Return (X, Y) of the center of cell containing provided text 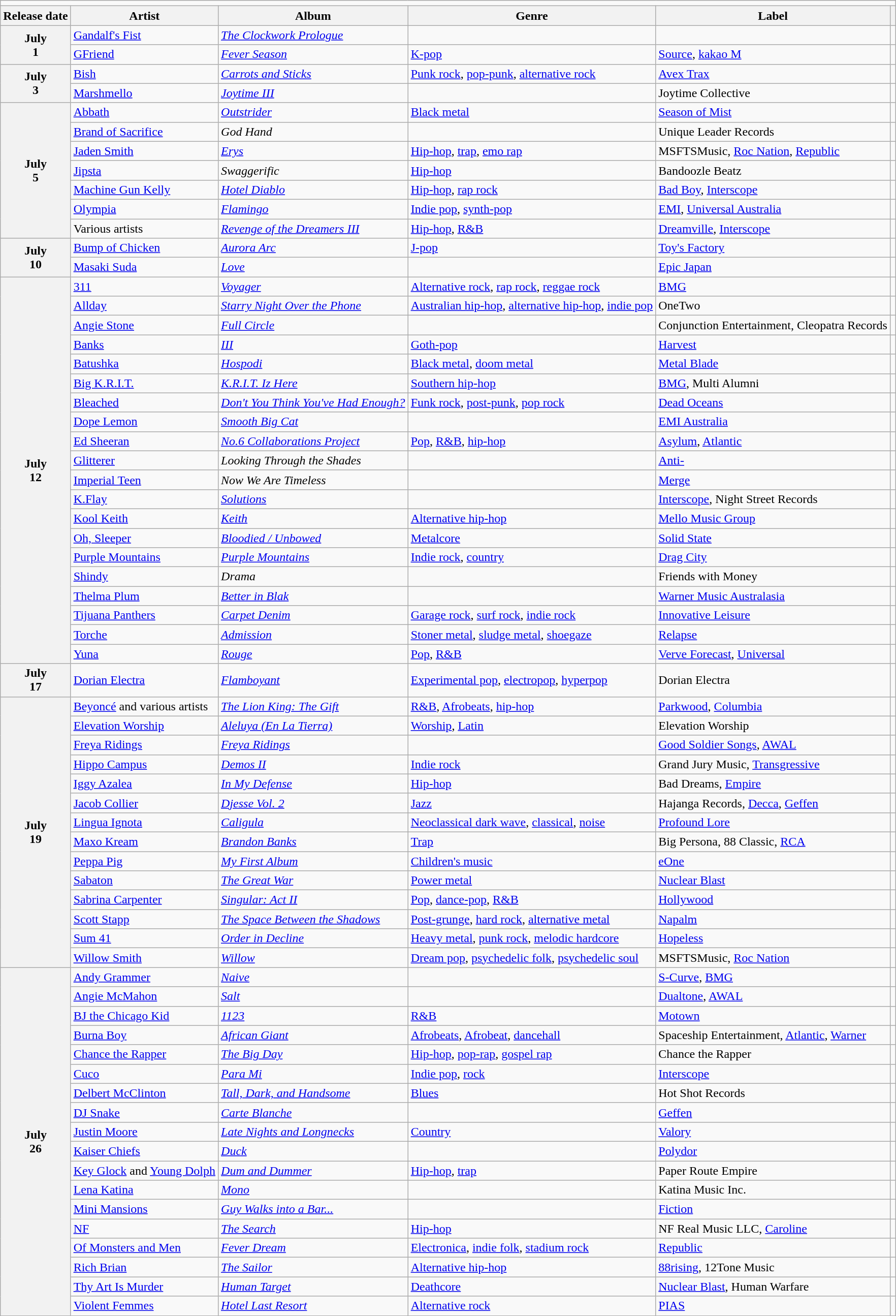
Fiction (773, 1209)
Australian hip-hop, alternative hip-hop, indie pop (532, 306)
Admission (313, 635)
Singular: Act II (313, 900)
Hotel Last Resort (313, 1306)
Bad Dreams, Empire (773, 784)
African Giant (313, 1035)
Love (313, 267)
Andy Grammer (144, 977)
Post-grunge, hard rock, alternative metal (532, 919)
PIAS (773, 1306)
Dream pop, psychedelic folk, psychedelic soul (532, 958)
Yuna (144, 654)
Stoner metal, sludge metal, shoegaze (532, 635)
Hip-hop, pop-rap, gospel rap (532, 1054)
Big K.R.I.T. (144, 383)
Dead Oceans (773, 402)
Justin Moore (144, 1132)
Imperial Teen (144, 480)
III (313, 344)
Big Persona, 88 Classic, RCA (773, 841)
Indie rock, country (532, 557)
Relapse (773, 635)
Jazz (532, 803)
Verve Forecast, Universal (773, 654)
Angie Stone (144, 325)
Bish (144, 74)
Profound Lore (773, 822)
Valory (773, 1132)
Bad Boy, Interscope (773, 190)
Parkwood, Columbia (773, 706)
Masaki Suda (144, 267)
Flamingo (313, 209)
Duck (313, 1151)
Jipsta (144, 170)
MSFTSMusic, Roc Nation, Republic (773, 151)
Scott Stapp (144, 919)
Release date (36, 16)
Aurora Arc (313, 248)
The Search (313, 1229)
Asylum, Atlantic (773, 441)
Trap (532, 841)
Keith (313, 518)
The Clockwork Prologue (313, 35)
Friends with Money (773, 577)
Swaggerific (313, 170)
K.R.I.T. Iz Here (313, 383)
Hospodi (313, 364)
Paper Route Empire (773, 1170)
Metalcore (532, 538)
311 (144, 287)
Epic Japan (773, 267)
Heavy metal, punk rock, melodic hardcore (532, 938)
Polydor (773, 1151)
Of Monsters and Men (144, 1248)
Solutions (313, 499)
In My Defense (313, 784)
Harvest (773, 344)
Brand of Sacrifice (144, 132)
Geffen (773, 1112)
July3 (36, 83)
The Great War (313, 881)
Voyager (313, 287)
Country (532, 1132)
Fever Dream (313, 1248)
Caligula (313, 822)
Power metal (532, 881)
Delbert McClinton (144, 1093)
The Space Between the Shadows (313, 919)
Interscope (773, 1074)
The Sailor (313, 1267)
Beyoncé and various artists (144, 706)
Rich Brian (144, 1267)
My First Album (313, 861)
Don't You Think You've Had Enough? (313, 402)
OneTwo (773, 306)
Mono (313, 1190)
R&B (532, 1016)
Garage rock, surf rock, indie rock (532, 615)
Innovative Leisure (773, 615)
Experimental pop, electropop, hyperpop (532, 680)
Deathcore (532, 1287)
Demos II (313, 764)
Carrots and Sticks (313, 74)
The Lion King: The Gift (313, 706)
Interscope, Night Street Records (773, 499)
Looking Through the Shades (313, 460)
Artist (144, 16)
Glitterer (144, 460)
Banks (144, 344)
Full Circle (313, 325)
Outstrider (313, 112)
Lena Katina (144, 1190)
Kool Keith (144, 518)
Alternative rock (532, 1306)
Mello Music Group (773, 518)
Napalm (773, 919)
Guy Walks into a Bar... (313, 1209)
J-pop (532, 248)
Republic (773, 1248)
Bump of Chicken (144, 248)
Better in Blak (313, 596)
Funk rock, post-punk, pop rock (532, 402)
Grand Jury Music, Transgressive (773, 764)
Merge (773, 480)
Various artists (144, 228)
Naive (313, 977)
Good Soldier Songs, AWAL (773, 745)
Salt (313, 996)
BMG (773, 287)
Album (313, 16)
Order in Decline (313, 938)
Joytime III (313, 93)
K.Flay (144, 499)
Bandoozle Beatz (773, 170)
Indie pop, rock (532, 1074)
Afrobeats, Afrobeat, dancehall (532, 1035)
Iggy Azalea (144, 784)
Hip-hop, R&B (532, 228)
Batushka (144, 364)
July19 (36, 832)
Anti- (773, 460)
God Hand (313, 132)
DJ Snake (144, 1112)
Black metal (532, 112)
Ed Sheeran (144, 441)
Unique Leader Records (773, 132)
Cuco (144, 1074)
Brandon Banks (313, 841)
Angie McMahon (144, 996)
July5 (36, 170)
Joytime Collective (773, 93)
Sum 41 (144, 938)
Katina Music Inc. (773, 1190)
EMI, Universal Australia (773, 209)
Toy's Factory (773, 248)
Starry Night Over the Phone (313, 306)
Indie rock (532, 764)
K-pop (532, 54)
Neoclassical dark wave, classical, noise (532, 822)
Abbath (144, 112)
Black metal, doom metal (532, 364)
Pop, R&B (532, 654)
Hip-hop, rap rock (532, 190)
Pop, dance-pop, R&B (532, 900)
Hopeless (773, 938)
Burna Boy (144, 1035)
Hajanga Records, Decca, Geffen (773, 803)
Maxo Kream (144, 841)
Dreamville, Interscope (773, 228)
Key Glock and Young Dolph (144, 1170)
Thelma Plum (144, 596)
Revenge of the Dreamers III (313, 228)
Hot Shot Records (773, 1093)
S-Curve, BMG (773, 977)
Mini Mansions (144, 1209)
July17 (36, 680)
Genre (532, 16)
NF Real Music LLC, Caroline (773, 1229)
July10 (36, 258)
Hippo Campus (144, 764)
Olympia (144, 209)
Machine Gun Kelly (144, 190)
Bloodied / Unbowed (313, 538)
Source, kakao M (773, 54)
R&B, Afrobeats, hip-hop (532, 706)
1123 (313, 1016)
Alternative rock, rap rock, reggae rock (532, 287)
MSFTSMusic, Roc Nation (773, 958)
Nuclear Blast (773, 881)
Indie pop, synth-pop (532, 209)
Sabrina Carpenter (144, 900)
July26 (36, 1141)
Djesse Vol. 2 (313, 803)
Avex Trax (773, 74)
Peppa Pig (144, 861)
Para Mi (313, 1074)
EMI Australia (773, 422)
Torche (144, 635)
Hip-hop, trap, emo rap (532, 151)
Tall, Dark, and Handsome (313, 1093)
Thy Art Is Murder (144, 1287)
July1 (36, 45)
NF (144, 1229)
Fever Season (313, 54)
Children's music (532, 861)
Pop, R&B, hip-hop (532, 441)
GFriend (144, 54)
Aleluya (En La Tierra) (313, 726)
Spaceship Entertainment, Atlantic, Warner (773, 1035)
Label (773, 16)
Hotel Diablo (313, 190)
Bleached (144, 402)
Kaiser Chiefs (144, 1151)
Violent Femmes (144, 1306)
The Big Day (313, 1054)
Dope Lemon (144, 422)
Southern hip-hop (532, 383)
Solid State (773, 538)
Worship, Latin (532, 726)
Now We Are Timeless (313, 480)
Carpet Denim (313, 615)
BMG, Multi Alumni (773, 383)
Sabaton (144, 881)
Shindy (144, 577)
Punk rock, pop-punk, alternative rock (532, 74)
Willow Smith (144, 958)
Electronica, indie folk, stadium rock (532, 1248)
Jacob Collier (144, 803)
Hollywood (773, 900)
Lingua Ignota (144, 822)
Motown (773, 1016)
No.6 Collaborations Project (313, 441)
Oh, Sleeper (144, 538)
Warner Music Australasia (773, 596)
Erys (313, 151)
Gandalf's Fist (144, 35)
Human Target (313, 1287)
Flamboyant (313, 680)
eOne (773, 861)
Rouge (313, 654)
Hip-hop, trap (532, 1170)
Metal Blade (773, 364)
Nuclear Blast, Human Warfare (773, 1287)
Conjunction Entertainment, Cleopatra Records (773, 325)
Late Nights and Longnecks (313, 1132)
Dum and Dummer (313, 1170)
Drama (313, 577)
Marshmello (144, 93)
Allday (144, 306)
Jaden Smith (144, 151)
July12 (36, 471)
Drag City (773, 557)
Tijuana Panthers (144, 615)
Carte Blanche (313, 1112)
Blues (532, 1093)
BJ the Chicago Kid (144, 1016)
Goth-pop (532, 344)
Season of Mist (773, 112)
Willow (313, 958)
Smooth Big Cat (313, 422)
Dualtone, AWAL (773, 996)
88rising, 12Tone Music (773, 1267)
